Search for the cell housing the specified text and yield its [x, y] center coordinate. 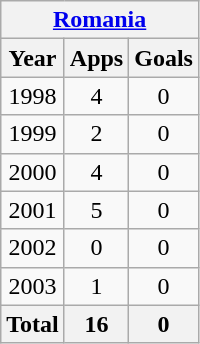
Apps [96, 58]
5 [96, 210]
2002 [33, 248]
2000 [33, 172]
2001 [33, 210]
2003 [33, 286]
Total [33, 324]
1 [96, 286]
Goals [164, 58]
Romania [100, 20]
2 [96, 134]
1999 [33, 134]
16 [96, 324]
Year [33, 58]
1998 [33, 96]
